For the text-containing cell, return its midpoint in [x, y] coordinate format. 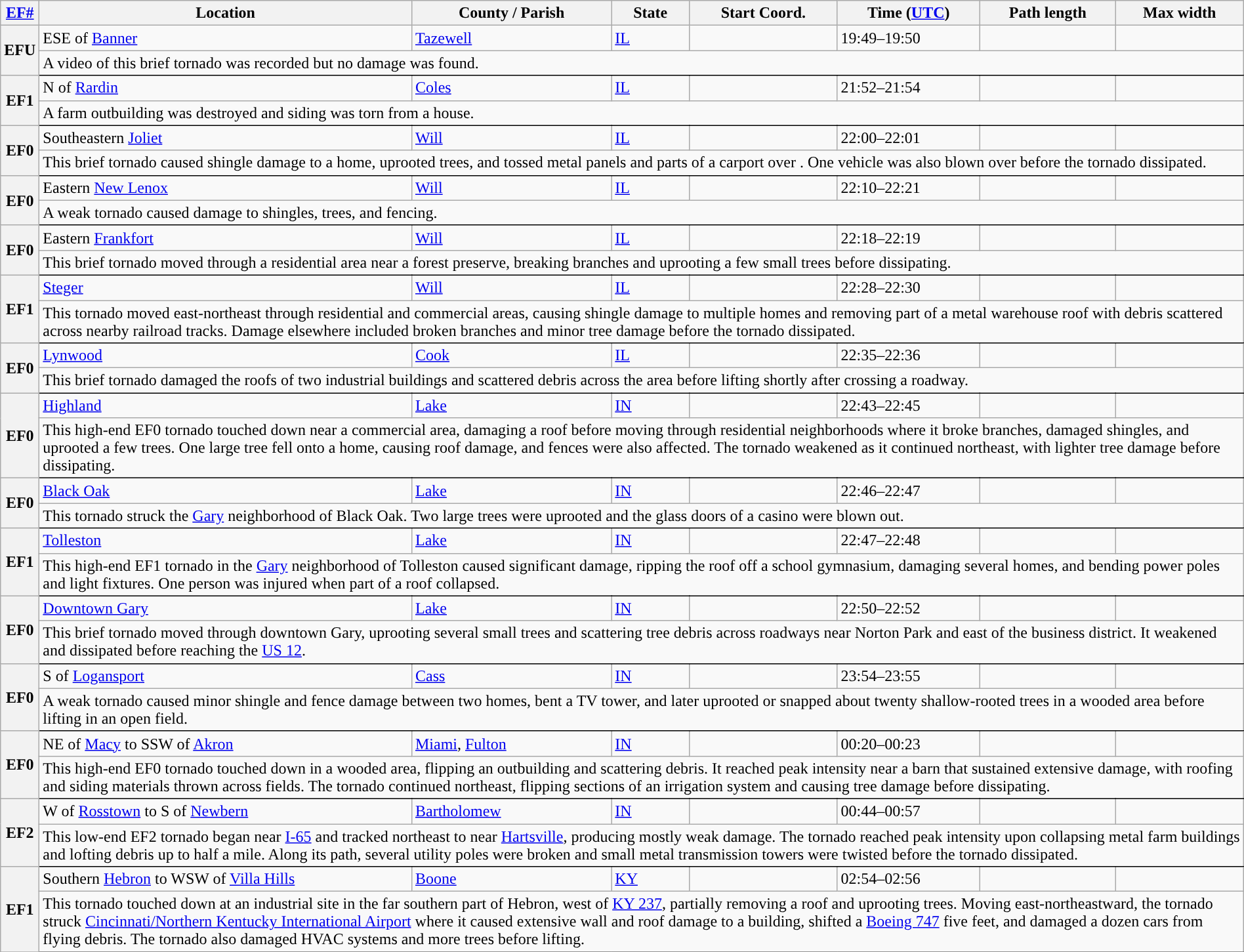
Bartholomew [511, 811]
EF2 [20, 832]
Tolleston [226, 541]
Cook [511, 356]
This brief tornado moved through a residential area near a forest preserve, breaking branches and uprooting a few small trees before dissipating. [642, 262]
Miami, Fulton [511, 743]
W of Rosstown to S of Newbern [226, 811]
A weak tornado caused damage to shingles, trees, and fencing. [642, 213]
Downtown Gary [226, 608]
ESE of Banner [226, 38]
Highland [226, 405]
00:44–00:57 [909, 811]
22:35–22:36 [909, 356]
22:00–22:01 [909, 138]
Eastern New Lenox [226, 188]
EFU [20, 51]
Steger [226, 287]
EF# [20, 13]
State [651, 13]
S of Logansport [226, 676]
22:46–22:47 [909, 491]
22:28–22:30 [909, 287]
NE of Macy to SSW of Akron [226, 743]
Southeastern Joliet [226, 138]
22:18–22:19 [909, 238]
22:10–22:21 [909, 188]
Tazewell [511, 38]
02:54–02:56 [909, 879]
County / Parish [511, 13]
22:50–22:52 [909, 608]
This tornado struck the Gary neighborhood of Black Oak. Two large trees were uprooted and the glass doors of a casino were blown out. [642, 516]
Max width [1180, 13]
A farm outbuilding was destroyed and siding was torn from a house. [642, 113]
22:47–22:48 [909, 541]
Eastern Frankfort [226, 238]
Location [226, 13]
23:54–23:55 [909, 676]
A video of this brief tornado was recorded but no damage was found. [642, 63]
19:49–19:50 [909, 38]
N of Rardin [226, 88]
Lynwood [226, 356]
Cass [511, 676]
Start Coord. [764, 13]
Path length [1047, 13]
KY [651, 879]
Coles [511, 88]
Time (UTC) [909, 13]
22:43–22:45 [909, 405]
Southern Hebron to WSW of Villa Hills [226, 879]
Boone [511, 879]
21:52–21:54 [909, 88]
Black Oak [226, 491]
00:20–00:23 [909, 743]
